Capture the cell that displays the provided text and extract its [x, y] central coordinate. 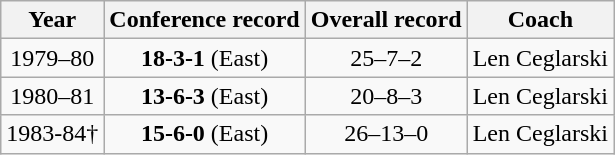
13-6-3 (East) [204, 96]
15-6-0 (East) [204, 134]
1979–80 [52, 58]
Coach [540, 20]
26–13–0 [386, 134]
Overall record [386, 20]
Conference record [204, 20]
1980–81 [52, 96]
20–8–3 [386, 96]
Year [52, 20]
18-3-1 (East) [204, 58]
1983-84† [52, 134]
25–7–2 [386, 58]
